From the cell containing the given text, extract its center point as (x, y) coordinate. 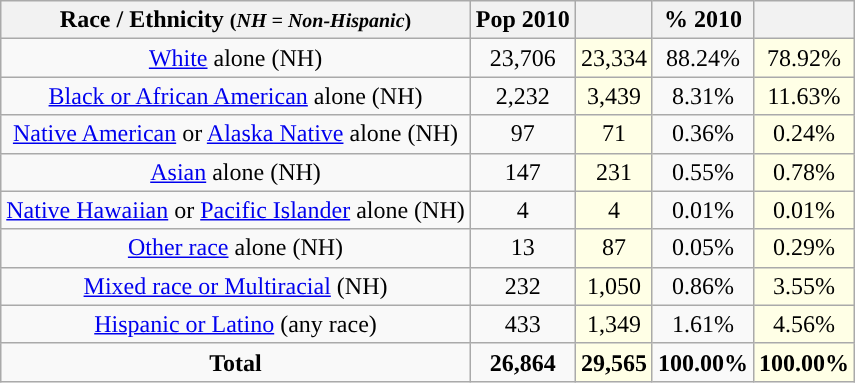
0.29% (804, 248)
0.78% (804, 172)
29,565 (614, 362)
Native American or Alaska Native alone (NH) (236, 134)
88.24% (702, 58)
13 (522, 248)
1,050 (614, 286)
% 2010 (702, 20)
87 (614, 248)
Native Hawaiian or Pacific Islander alone (NH) (236, 210)
1.61% (702, 324)
0.36% (702, 134)
Pop 2010 (522, 20)
147 (522, 172)
Total (236, 362)
78.92% (804, 58)
0.86% (702, 286)
Asian alone (NH) (236, 172)
2,232 (522, 96)
0.55% (702, 172)
231 (614, 172)
71 (614, 134)
433 (522, 324)
0.05% (702, 248)
Mixed race or Multiracial (NH) (236, 286)
23,334 (614, 58)
Hispanic or Latino (any race) (236, 324)
8.31% (702, 96)
97 (522, 134)
Race / Ethnicity (NH = Non-Hispanic) (236, 20)
23,706 (522, 58)
11.63% (804, 96)
232 (522, 286)
4.56% (804, 324)
White alone (NH) (236, 58)
0.24% (804, 134)
3,439 (614, 96)
Black or African American alone (NH) (236, 96)
Other race alone (NH) (236, 248)
3.55% (804, 286)
26,864 (522, 362)
1,349 (614, 324)
